Capture the cell that displays the provided text and extract its [x, y] central coordinate. 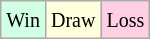
Loss [126, 20]
Draw [72, 20]
Win [24, 20]
